Capture the cell that displays the provided text and extract its (X, Y) central coordinate. 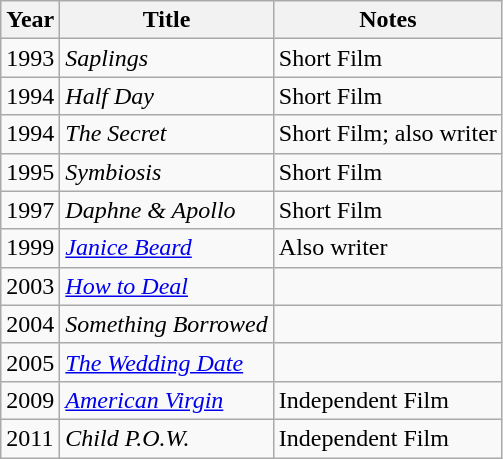
Short Film; also writer (388, 134)
1999 (30, 248)
Something Borrowed (166, 324)
Symbiosis (166, 172)
How to Deal (166, 286)
1997 (30, 210)
2009 (30, 400)
Daphne & Apollo (166, 210)
The Secret (166, 134)
Child P.O.W. (166, 438)
2011 (30, 438)
1995 (30, 172)
American Virgin (166, 400)
The Wedding Date (166, 362)
Title (166, 20)
2005 (30, 362)
Janice Beard (166, 248)
Saplings (166, 58)
1993 (30, 58)
2003 (30, 286)
Year (30, 20)
Also writer (388, 248)
2004 (30, 324)
Half Day (166, 96)
Notes (388, 20)
